Pinpoint the cell where the given text exists, returning its [X, Y] midpoint coordinate. 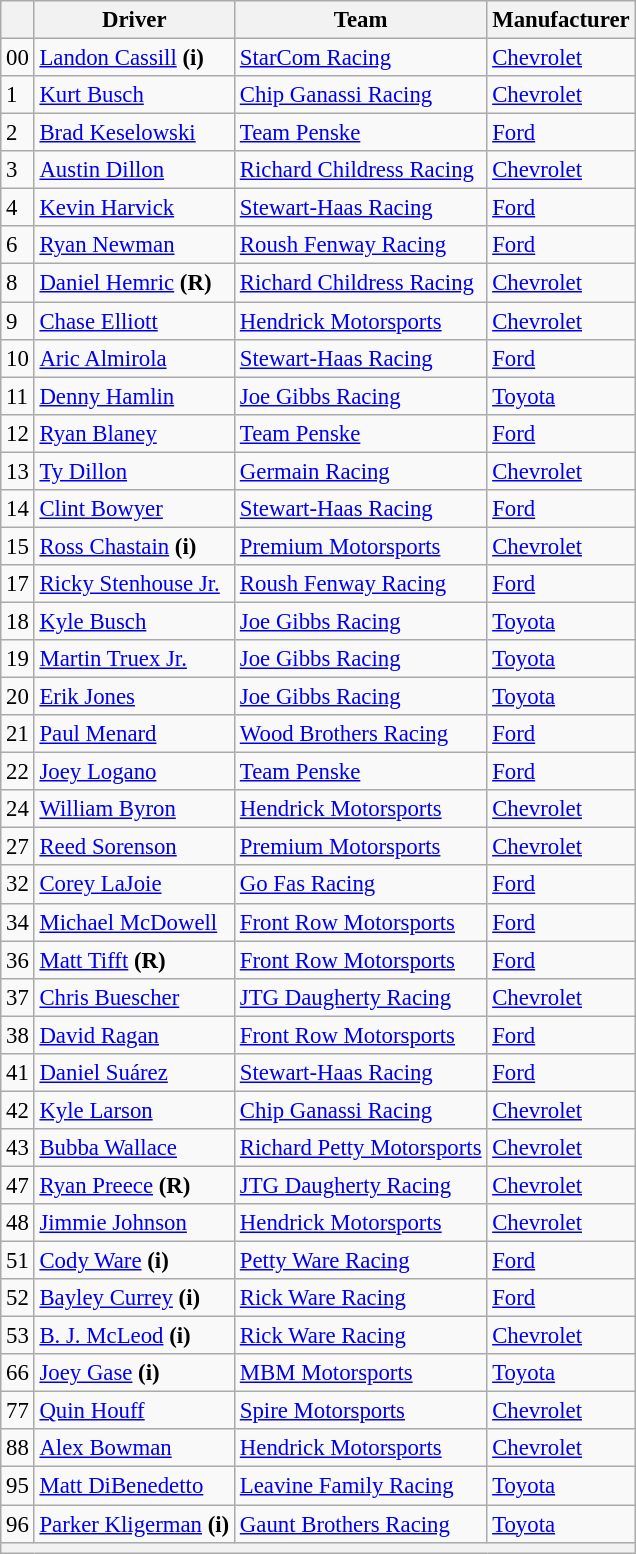
Landon Cassill (i) [134, 58]
20 [18, 697]
Wood Brothers Racing [361, 734]
42 [18, 1110]
95 [18, 1486]
66 [18, 1373]
12 [18, 433]
11 [18, 396]
Spire Motorsports [361, 1411]
8 [18, 283]
Bubba Wallace [134, 1148]
Leavine Family Racing [361, 1486]
Ryan Blaney [134, 433]
Kyle Larson [134, 1110]
15 [18, 546]
9 [18, 321]
Team [361, 20]
Chris Buescher [134, 997]
48 [18, 1223]
Germain Racing [361, 471]
Go Fas Racing [361, 885]
Manufacturer [561, 20]
6 [18, 245]
32 [18, 885]
Paul Menard [134, 734]
43 [18, 1148]
Parker Kligerman (i) [134, 1524]
Bayley Currey (i) [134, 1298]
Joey Gase (i) [134, 1373]
Matt DiBenedetto [134, 1486]
14 [18, 509]
41 [18, 1073]
David Ragan [134, 1035]
Gaunt Brothers Racing [361, 1524]
24 [18, 809]
Cody Ware (i) [134, 1261]
22 [18, 772]
34 [18, 922]
William Byron [134, 809]
Alex Bowman [134, 1449]
19 [18, 659]
Joey Logano [134, 772]
Kurt Busch [134, 95]
Kevin Harvick [134, 208]
18 [18, 621]
Jimmie Johnson [134, 1223]
Denny Hamlin [134, 396]
10 [18, 358]
52 [18, 1298]
1 [18, 95]
Daniel Suárez [134, 1073]
Matt Tifft (R) [134, 960]
37 [18, 997]
21 [18, 734]
Clint Bowyer [134, 509]
Aric Almirola [134, 358]
00 [18, 58]
88 [18, 1449]
MBM Motorsports [361, 1373]
Ricky Stenhouse Jr. [134, 584]
17 [18, 584]
Ty Dillon [134, 471]
Chase Elliott [134, 321]
Brad Keselowski [134, 133]
51 [18, 1261]
Ross Chastain (i) [134, 546]
3 [18, 170]
Corey LaJoie [134, 885]
27 [18, 847]
2 [18, 133]
Michael McDowell [134, 922]
96 [18, 1524]
Quin Houff [134, 1411]
47 [18, 1185]
36 [18, 960]
Ryan Preece (R) [134, 1185]
38 [18, 1035]
13 [18, 471]
Kyle Busch [134, 621]
Erik Jones [134, 697]
53 [18, 1336]
StarCom Racing [361, 58]
Richard Petty Motorsports [361, 1148]
Austin Dillon [134, 170]
Petty Ware Racing [361, 1261]
Martin Truex Jr. [134, 659]
4 [18, 208]
B. J. McLeod (i) [134, 1336]
Daniel Hemric (R) [134, 283]
Driver [134, 20]
Ryan Newman [134, 245]
Reed Sorenson [134, 847]
77 [18, 1411]
